Find where the given text appears and provide that cell's center as [x, y] coordinate. 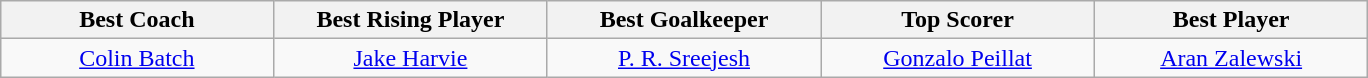
Best Coach [137, 20]
P. R. Sreejesh [684, 58]
Top Scorer [958, 20]
Aran Zalewski [1231, 58]
Best Player [1231, 20]
Colin Batch [137, 58]
Best Rising Player [411, 20]
Jake Harvie [411, 58]
Best Goalkeeper [684, 20]
Gonzalo Peillat [958, 58]
